Search for the cell housing the specified text and yield its [x, y] center coordinate. 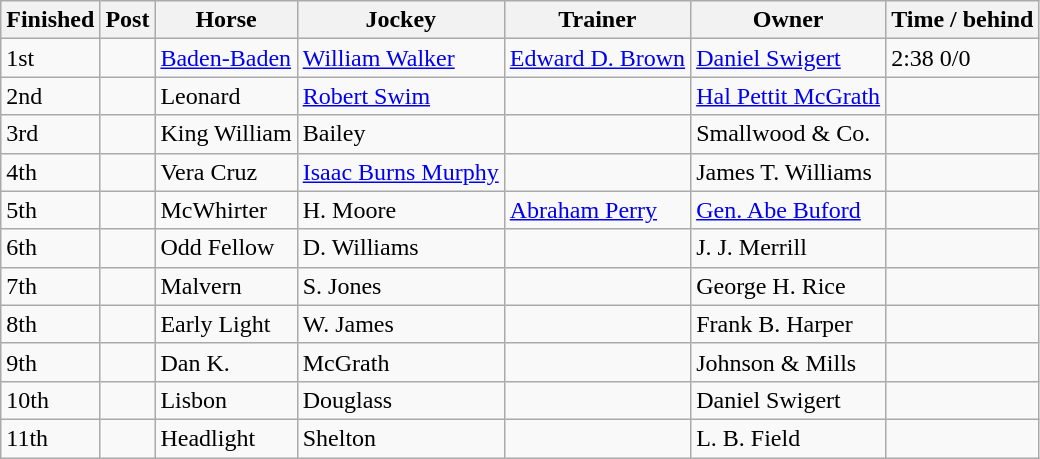
Robert Swim [400, 96]
J. J. Merrill [788, 248]
1st [50, 58]
10th [50, 400]
H. Moore [400, 210]
Douglass [400, 400]
W. James [400, 324]
Johnson & Mills [788, 362]
Hal Pettit McGrath [788, 96]
L. B. Field [788, 438]
Finished [50, 20]
Time / behind [962, 20]
Early Light [226, 324]
Leonard [226, 96]
Dan K. [226, 362]
11th [50, 438]
King William [226, 134]
George H. Rice [788, 286]
4th [50, 172]
2:38 0/0 [962, 58]
S. Jones [400, 286]
3rd [50, 134]
William Walker [400, 58]
James T. Williams [788, 172]
Horse [226, 20]
7th [50, 286]
Shelton [400, 438]
Owner [788, 20]
Abraham Perry [597, 210]
Isaac Burns Murphy [400, 172]
Jockey [400, 20]
Vera Cruz [226, 172]
Bailey [400, 134]
8th [50, 324]
Baden-Baden [226, 58]
Post [128, 20]
Edward D. Brown [597, 58]
McWhirter [226, 210]
Odd Fellow [226, 248]
Smallwood & Co. [788, 134]
Malvern [226, 286]
D. Williams [400, 248]
9th [50, 362]
Gen. Abe Buford [788, 210]
McGrath [400, 362]
Lisbon [226, 400]
Trainer [597, 20]
Headlight [226, 438]
2nd [50, 96]
5th [50, 210]
Frank B. Harper [788, 324]
6th [50, 248]
